Pinpoint the cell where the given text exists, returning its [x, y] midpoint coordinate. 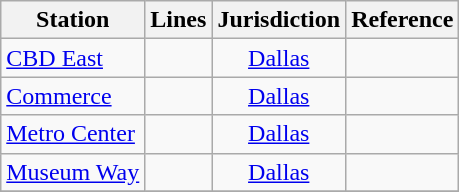
Museum Way [73, 172]
CBD East [73, 58]
Reference [402, 20]
Jurisdiction [279, 20]
Lines [178, 20]
Station [73, 20]
Commerce [73, 96]
Metro Center [73, 134]
